Scan for the cell matching the given text and deliver its [x, y] coordinate at center. 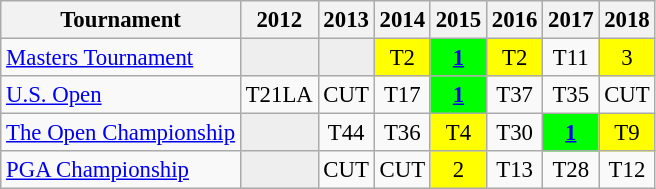
The Open Championship [121, 133]
2013 [346, 20]
2015 [458, 20]
2014 [402, 20]
2 [458, 170]
2017 [571, 20]
T21LA [279, 95]
2016 [515, 20]
T4 [458, 133]
3 [627, 58]
T9 [627, 133]
T35 [571, 95]
T11 [571, 58]
2012 [279, 20]
T44 [346, 133]
T30 [515, 133]
U.S. Open [121, 95]
T17 [402, 95]
T37 [515, 95]
Tournament [121, 20]
T13 [515, 170]
T28 [571, 170]
Masters Tournament [121, 58]
2018 [627, 20]
T12 [627, 170]
T36 [402, 133]
PGA Championship [121, 170]
